Return (x, y) of the center of cell containing provided text 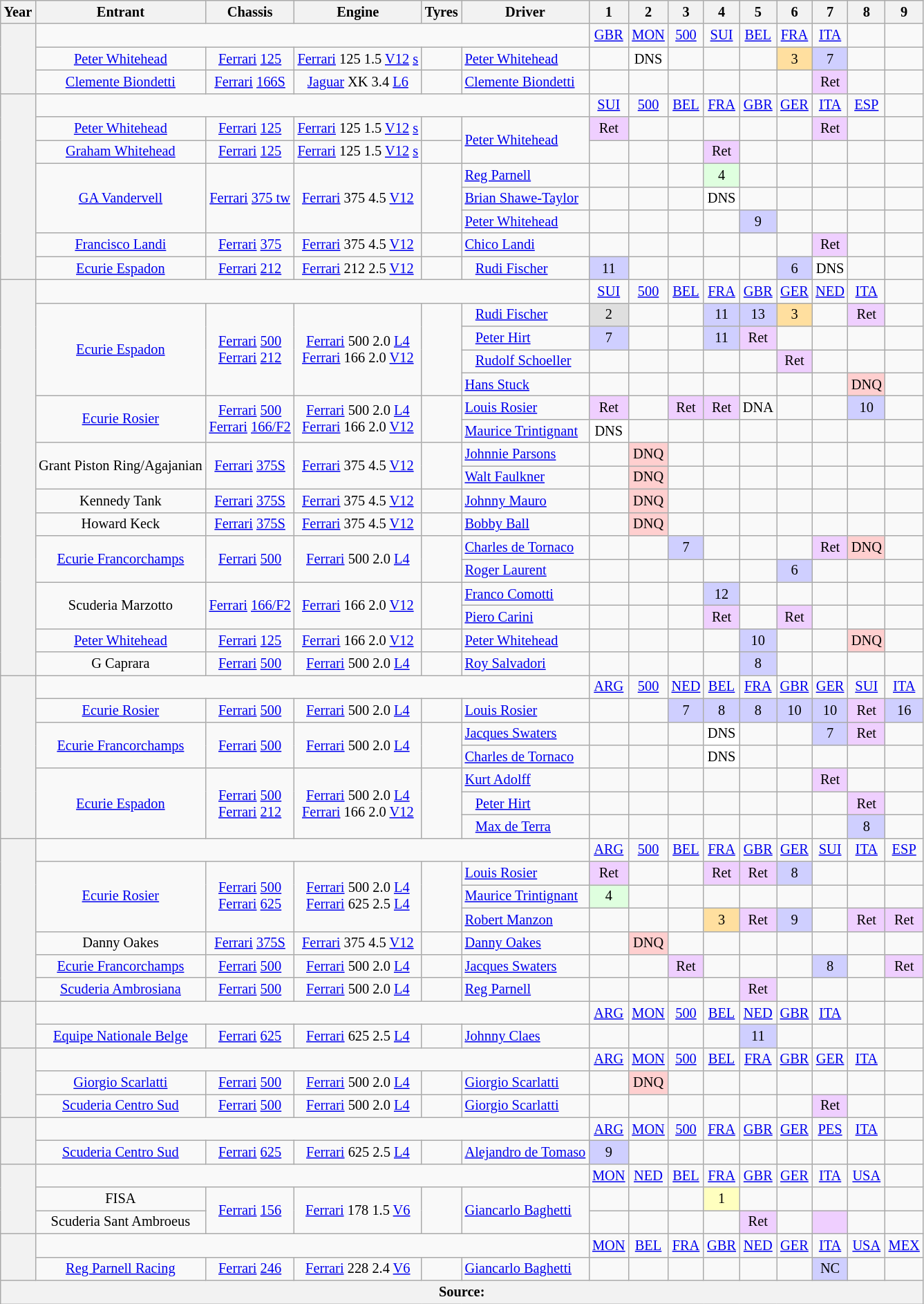
MEX (904, 1245)
Ferrari 500 2.0 L4Ferrari 625 2.5 L4 (358, 896)
Roy Salvadori (525, 664)
Reg Parnell Racing (120, 1269)
Piero Carini (525, 617)
Robert Manzon (525, 920)
Ferrari 166S (250, 82)
Scuderia Sant Ambroeus (120, 1222)
Alejandro de Tomaso (525, 1153)
Ferrari 212 2.5 V12 (358, 268)
16 (904, 710)
Francisco Landi (120, 245)
Ferrari 212 (250, 268)
Engine (358, 12)
Scuderia Marzotto (120, 606)
Year (18, 12)
Brian Shawe-Taylor (525, 198)
NC (830, 1269)
Ferrari 166/F2 (250, 606)
Walt Faulkner (525, 477)
Max de Terra (525, 826)
Johnny Mauro (525, 501)
Ferrari 375 tw (250, 198)
G Caprara (120, 664)
Driver (525, 12)
Roger Laurent (525, 570)
Kennedy Tank (120, 501)
Rudolf Schoeller (525, 361)
GA Vandervell (120, 198)
DNA (758, 407)
Howard Keck (120, 524)
Ferrari 246 (250, 1269)
Tyres (442, 12)
Franco Comotti (525, 594)
PES (830, 1129)
Chassis (250, 12)
Grant Piston Ring/Agajanian (120, 466)
Kurt Adolff (525, 780)
Bobby Ball (525, 524)
Ferrari 375 (250, 245)
Ferrari 228 2.4 V6 (358, 1269)
Chico Landi (525, 245)
Jaguar XK 3.4 L6 (358, 82)
Graham Whitehead (120, 151)
Ferrari 178 1.5 V6 (358, 1210)
Johnnie Parsons (525, 454)
Ferrari 156 (250, 1210)
5 (758, 12)
FISA (120, 1199)
Entrant (120, 12)
Ferrari 500Ferrari 166/F2 (250, 419)
13 (758, 315)
Ferrari 500Ferrari 625 (250, 896)
Johnny Claes (525, 1036)
Hans Stuck (525, 384)
Scuderia Ambrosiana (120, 989)
12 (722, 594)
Equipe Nationale Belge (120, 1036)
Source: (462, 1292)
